Provide the (x, y) coordinate of the cell's center where the given text is located.  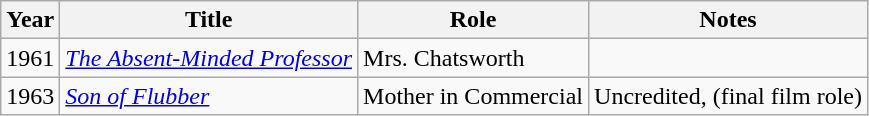
The Absent-Minded Professor (209, 58)
Notes (728, 20)
Role (474, 20)
1963 (30, 96)
Uncredited, (final film role) (728, 96)
Year (30, 20)
1961 (30, 58)
Title (209, 20)
Mrs. Chatsworth (474, 58)
Mother in Commercial (474, 96)
Son of Flubber (209, 96)
